For the text-containing cell, return its midpoint in (x, y) coordinate format. 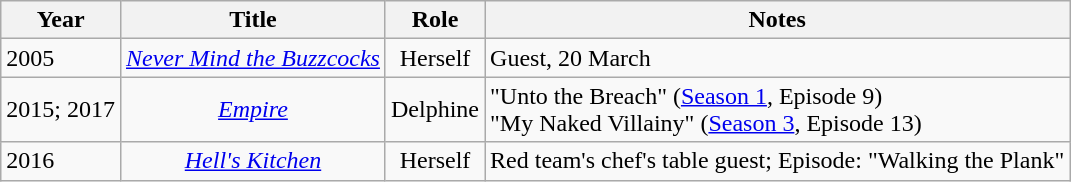
Never Mind the Buzzcocks (252, 58)
"Unto the Breach" (Season 1, Episode 9) "My Naked Villainy" (Season 3, Episode 13) (778, 110)
2016 (61, 161)
Year (61, 20)
Guest, 20 March (778, 58)
Role (434, 20)
Hell's Kitchen (252, 161)
Title (252, 20)
2015; 2017 (61, 110)
Empire (252, 110)
Delphine (434, 110)
Notes (778, 20)
Red team's chef's table guest; Episode: "Walking the Plank" (778, 161)
2005 (61, 58)
